Identify which cell holds the provided text, then report its [x, y] central coordinate. 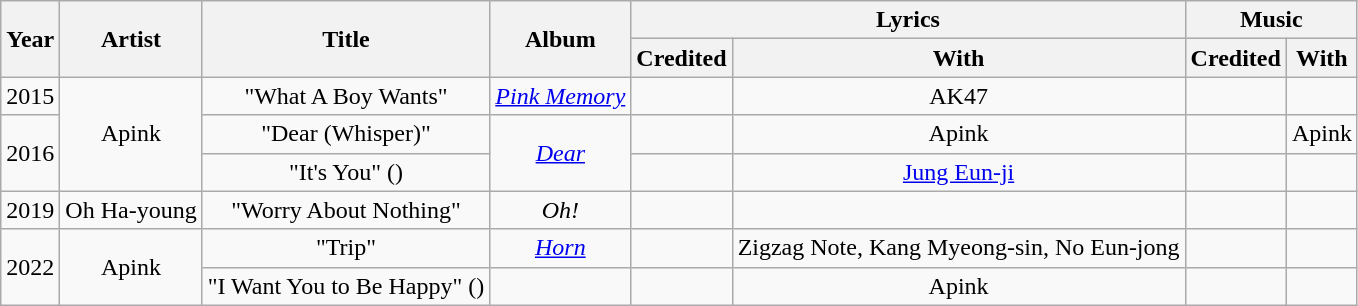
Oh Ha-young [131, 210]
Artist [131, 39]
Year [30, 39]
"I Want You to Be Happy" () [346, 286]
"What A Boy Wants" [346, 96]
Title [346, 39]
"Trip" [346, 248]
Oh! [560, 210]
Pink Memory [560, 96]
"Worry About Nothing" [346, 210]
Horn [560, 248]
2022 [30, 267]
Zigzag Note, Kang Myeong-sin, No Eun-jong [958, 248]
"It's You" () [346, 172]
Album [560, 39]
2015 [30, 96]
Lyrics [908, 20]
Jung Eun-ji [958, 172]
AK47 [958, 96]
"Dear (Whisper)" [346, 134]
2016 [30, 153]
2019 [30, 210]
Dear [560, 153]
Music [1271, 20]
